Pinpoint the cell where the given text exists, returning its (x, y) midpoint coordinate. 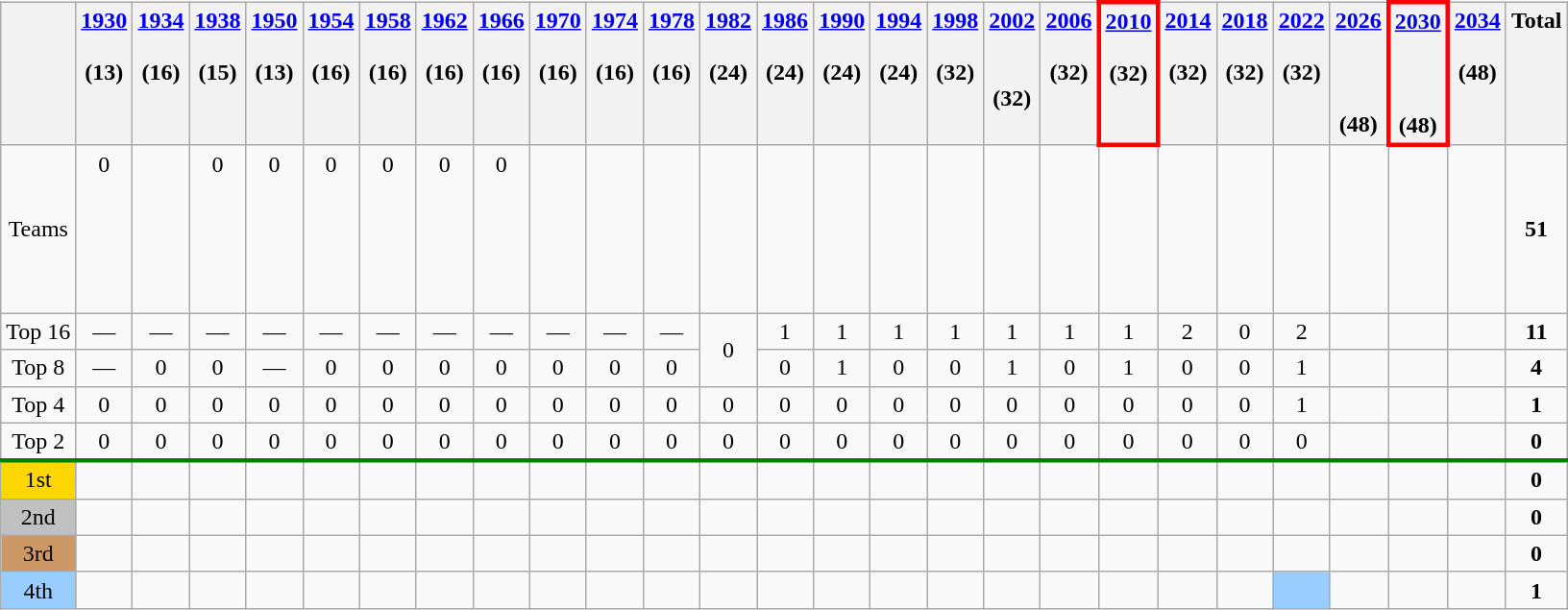
Total (1536, 73)
1986 (24) (786, 73)
11 (1536, 331)
1994 (24) (899, 73)
1970 (16) (557, 73)
4th (38, 590)
2014 (32) (1188, 73)
1950 (13) (275, 73)
1938 (15) (217, 73)
2010 (32) (1128, 73)
1962 (16) (444, 73)
2nd (38, 517)
2006 (32) (1070, 73)
2026 (48) (1359, 73)
1954 (16) (331, 73)
1990 (24) (842, 73)
Top 16 (38, 331)
3rd (38, 553)
2034 (48) (1478, 73)
1998 (32) (955, 73)
1st (38, 480)
2018 (32) (1245, 73)
2002 (32) (1013, 73)
2030 (48) (1418, 73)
1974 (16) (615, 73)
1978 (16) (671, 73)
Top 2 (38, 442)
2022 (32) (1301, 73)
1934 (16) (161, 73)
1930 (13) (104, 73)
4 (1536, 368)
51 (1536, 229)
1982 (24) (728, 73)
Top 8 (38, 368)
1958 (16) (388, 73)
Teams (38, 229)
1966 (16) (502, 73)
Top 4 (38, 404)
